Output the [X, Y] coordinate of the center of the cell containing the given text.  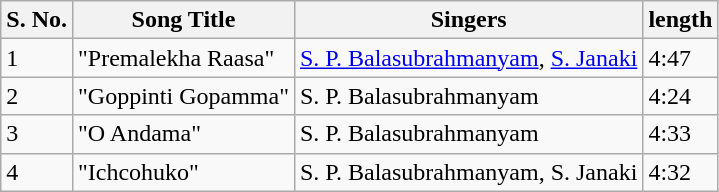
3 [37, 134]
4:47 [680, 58]
4:32 [680, 172]
"Premalekha Raasa" [183, 58]
Song Title [183, 20]
length [680, 20]
"Goppinti Gopamma" [183, 96]
"O Andama" [183, 134]
1 [37, 58]
4 [37, 172]
2 [37, 96]
4:24 [680, 96]
4:33 [680, 134]
Singers [468, 20]
S. No. [37, 20]
"Ichcohuko" [183, 172]
